Return [X, Y] of the center of cell containing provided text 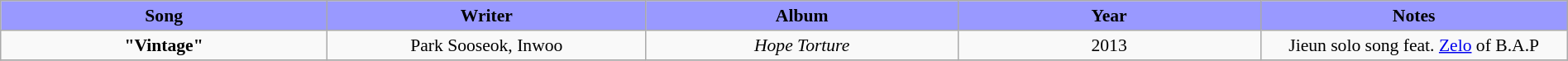
Jieun solo song feat. Zelo of B.A.P [1414, 45]
2013 [1109, 45]
Song [164, 16]
Album [802, 16]
Writer [487, 16]
Year [1109, 16]
Hope Torture [802, 45]
"Vintage" [164, 45]
Notes [1414, 16]
Park Sooseok, Inwoo [487, 45]
